Extract the [X, Y] coordinate from the center of the cell holding the provided text.  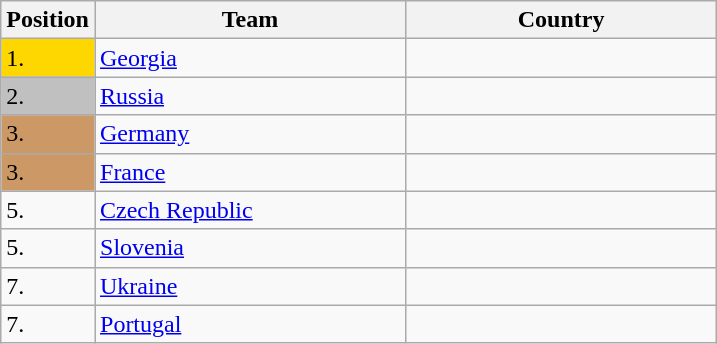
1. [48, 58]
Country [562, 20]
2. [48, 96]
Germany [250, 134]
Czech Republic [250, 210]
Slovenia [250, 248]
France [250, 172]
Position [48, 20]
Portugal [250, 324]
Russia [250, 96]
Ukraine [250, 286]
Team [250, 20]
Georgia [250, 58]
